Search for the cell housing the specified text and yield its [X, Y] center coordinate. 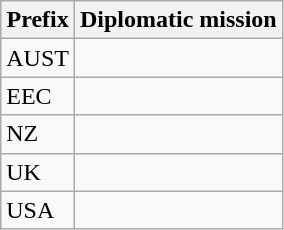
AUST [38, 58]
UK [38, 172]
EEC [38, 96]
USA [38, 210]
Prefix [38, 20]
NZ [38, 134]
Diplomatic mission [178, 20]
